Determine the [X, Y] coordinate at the center of the cell enclosing the given text.  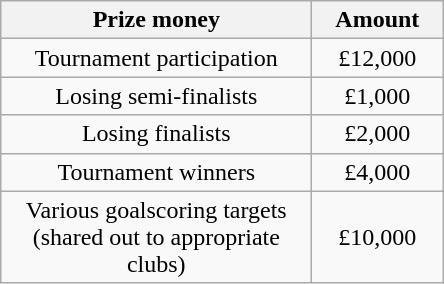
£12,000 [378, 58]
£10,000 [378, 237]
£4,000 [378, 172]
£1,000 [378, 96]
Tournament winners [156, 172]
Prize money [156, 20]
Tournament participation [156, 58]
Amount [378, 20]
£2,000 [378, 134]
Losing finalists [156, 134]
Losing semi-finalists [156, 96]
Various goalscoring targets (shared out to appropriate clubs) [156, 237]
